Pinpoint the cell where the given text exists, returning its [x, y] midpoint coordinate. 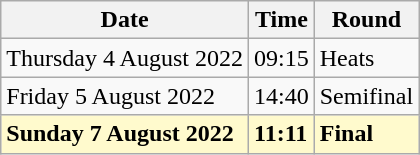
11:11 [281, 134]
Thursday 4 August 2022 [125, 58]
Final [366, 134]
Date [125, 20]
Heats [366, 58]
09:15 [281, 58]
Friday 5 August 2022 [125, 96]
Sunday 7 August 2022 [125, 134]
Semifinal [366, 96]
Time [281, 20]
Round [366, 20]
14:40 [281, 96]
